From the cell containing the given text, extract its center point as [x, y] coordinate. 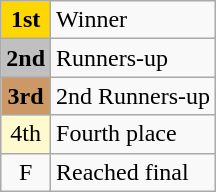
Runners-up [134, 58]
2nd [26, 58]
Winner [134, 20]
1st [26, 20]
2nd Runners-up [134, 96]
F [26, 172]
3rd [26, 96]
4th [26, 134]
Reached final [134, 172]
Fourth place [134, 134]
